Locate the cell with the specified text and output its [X, Y] center coordinate. 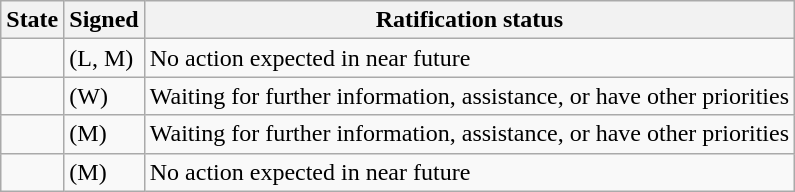
(W) [104, 96]
(L, M) [104, 58]
State [32, 20]
Signed [104, 20]
Ratification status [469, 20]
